Output the (x, y) coordinate of the center of the cell containing the given text.  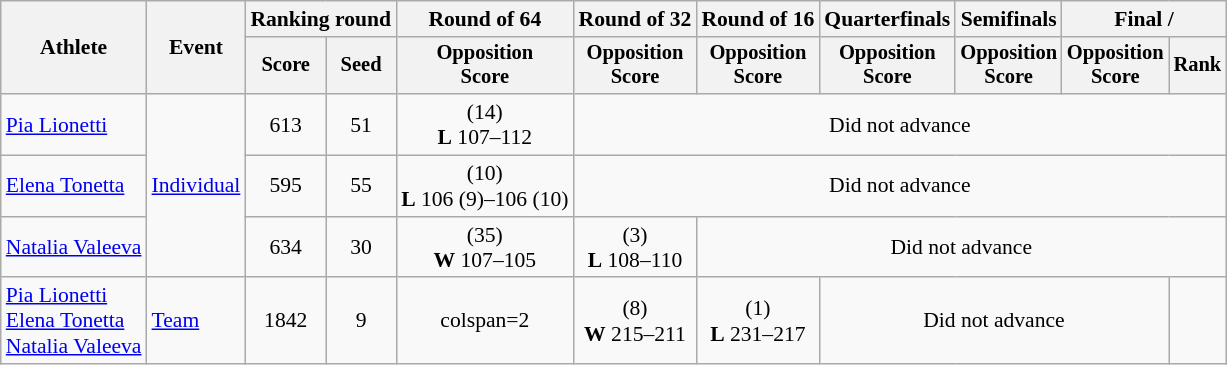
(14)L 107–112 (484, 124)
(8)W 215–211 (636, 322)
Ranking round (320, 19)
Round of 64 (484, 19)
(10)L 106 (9)–106 (10) (484, 186)
613 (286, 124)
Natalia Valeeva (74, 248)
colspan=2 (484, 322)
Quarterfinals (887, 19)
30 (361, 248)
Pia Lionetti (74, 124)
Round of 16 (758, 19)
Athlete (74, 48)
595 (286, 186)
Rank (1198, 66)
(35)W 107–105 (484, 248)
Round of 32 (636, 19)
(3)L 108–110 (636, 248)
(1)L 231–217 (758, 322)
Event (196, 48)
55 (361, 186)
Individual (196, 186)
Final / (1144, 19)
Elena Tonetta (74, 186)
Pia LionettiElena TonettaNatalia Valeeva (74, 322)
Seed (361, 66)
Semifinals (1008, 19)
1842 (286, 322)
634 (286, 248)
9 (361, 322)
51 (361, 124)
Score (286, 66)
Team (196, 322)
